Pinpoint the cell where the given text exists, returning its (X, Y) midpoint coordinate. 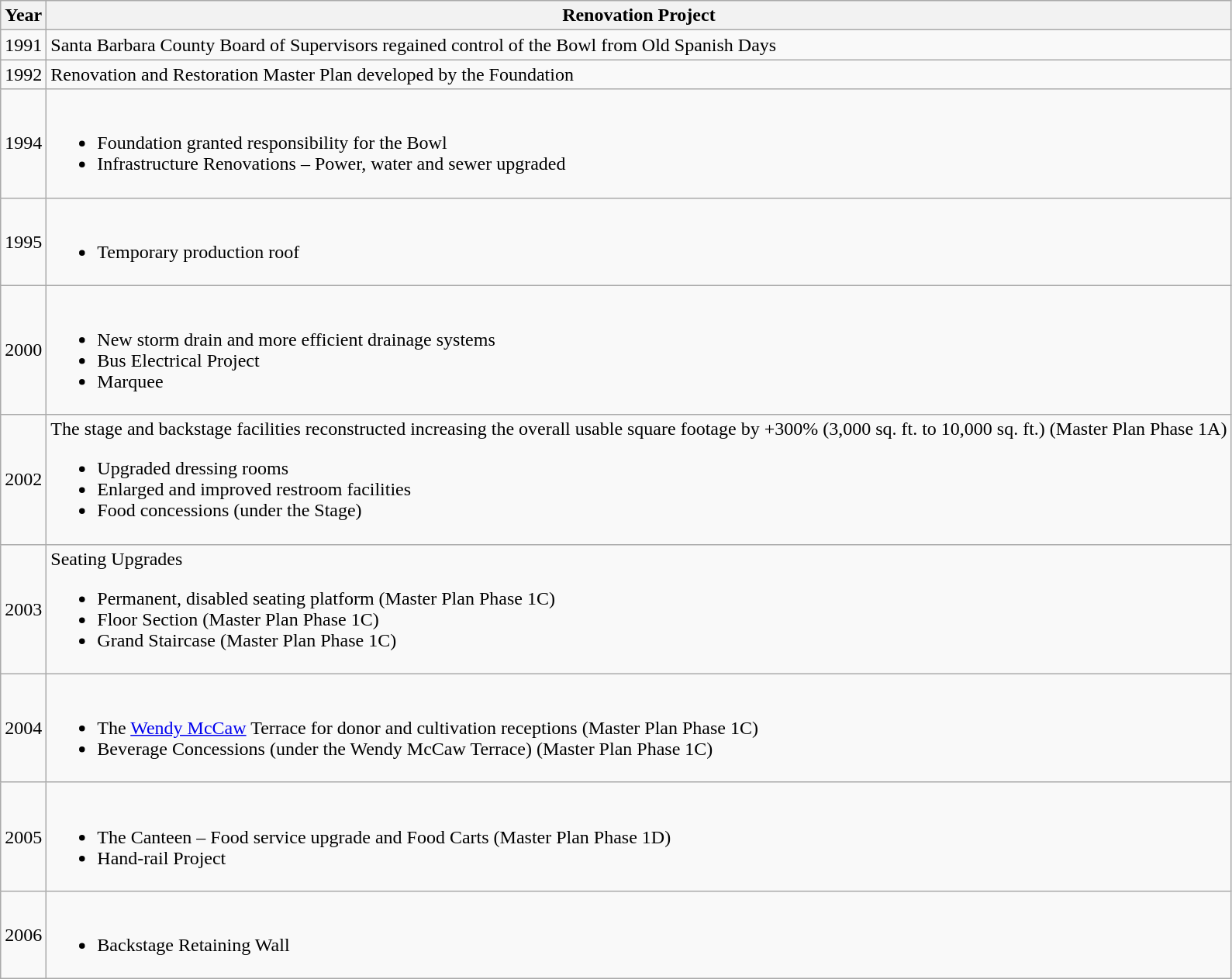
2002 (23, 479)
2003 (23, 609)
1994 (23, 143)
Renovation Project (639, 16)
1991 (23, 45)
The Canteen – Food service upgrade and Food Carts (Master Plan Phase 1D)Hand-rail Project (639, 836)
Seating UpgradesPermanent, disabled seating platform (Master Plan Phase 1C)Floor Section (Master Plan Phase 1C)Grand Staircase (Master Plan Phase 1C) (639, 609)
2000 (23, 350)
2006 (23, 935)
1995 (23, 242)
New storm drain and more efficient drainage systemsBus Electrical ProjectMarquee (639, 350)
Backstage Retaining Wall (639, 935)
Temporary production roof (639, 242)
Foundation granted responsibility for the BowlInfrastructure Renovations – Power, water and sewer upgraded (639, 143)
Santa Barbara County Board of Supervisors regained control of the Bowl from Old Spanish Days (639, 45)
Renovation and Restoration Master Plan developed by the Foundation (639, 74)
2005 (23, 836)
2004 (23, 728)
1992 (23, 74)
Year (23, 16)
